From the cell containing the given text, extract its center point as (X, Y) coordinate. 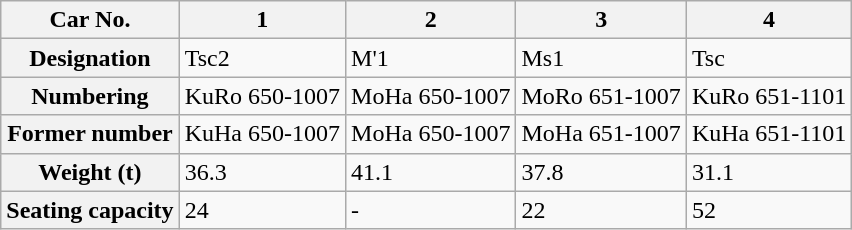
Car No. (90, 20)
MoHa 651-1007 (601, 134)
2 (431, 20)
37.8 (601, 172)
3 (601, 20)
KuHa 651-1101 (769, 134)
MoRo 651-1007 (601, 96)
Tsc2 (262, 58)
Ms1 (601, 58)
- (431, 210)
Numbering (90, 96)
1 (262, 20)
Tsc (769, 58)
M'1 (431, 58)
22 (601, 210)
KuRo 651-1101 (769, 96)
Weight (t) (90, 172)
4 (769, 20)
36.3 (262, 172)
24 (262, 210)
Former number (90, 134)
Designation (90, 58)
KuRo 650-1007 (262, 96)
41.1 (431, 172)
52 (769, 210)
KuHa 650-1007 (262, 134)
Seating capacity (90, 210)
31.1 (769, 172)
